Pinpoint the cell where the given text exists, returning its (X, Y) midpoint coordinate. 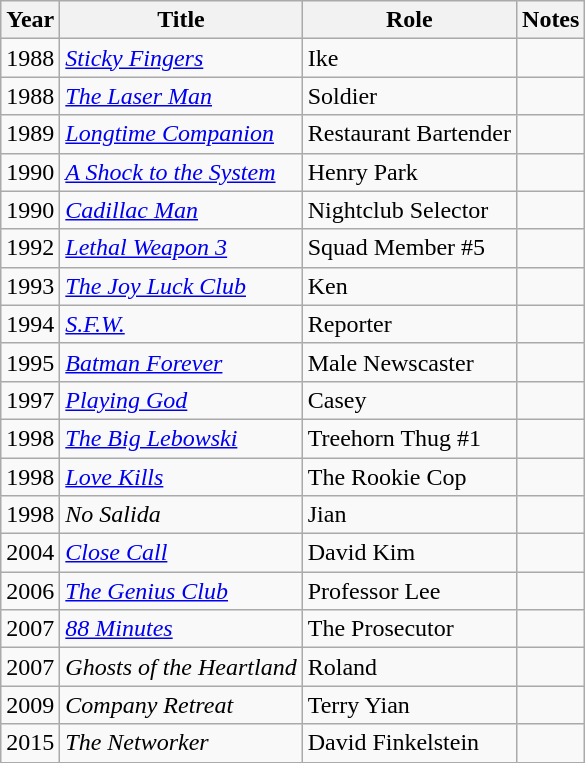
Lethal Weapon 3 (181, 248)
1993 (30, 286)
Squad Member #5 (409, 248)
Henry Park (409, 172)
The Networker (181, 743)
Year (30, 20)
Terry Yian (409, 705)
The Prosecutor (409, 629)
Nightclub Selector (409, 210)
2009 (30, 705)
Restaurant Bartender (409, 134)
A Shock to the System (181, 172)
Professor Lee (409, 591)
David Kim (409, 553)
S.F.W. (181, 324)
Reporter (409, 324)
Sticky Fingers (181, 58)
1997 (30, 400)
David Finkelstein (409, 743)
Roland (409, 667)
2004 (30, 553)
Jian (409, 515)
1994 (30, 324)
88 Minutes (181, 629)
No Salida (181, 515)
Notes (551, 20)
Ghosts of the Heartland (181, 667)
Cadillac Man (181, 210)
Casey (409, 400)
Role (409, 20)
Male Newscaster (409, 362)
The Big Lebowski (181, 438)
The Joy Luck Club (181, 286)
1989 (30, 134)
1992 (30, 248)
Treehorn Thug #1 (409, 438)
Batman Forever (181, 362)
Soldier (409, 96)
Ken (409, 286)
Title (181, 20)
Playing God (181, 400)
Love Kills (181, 477)
The Genius Club (181, 591)
Ike (409, 58)
Longtime Companion (181, 134)
The Laser Man (181, 96)
Close Call (181, 553)
2015 (30, 743)
2006 (30, 591)
1995 (30, 362)
Company Retreat (181, 705)
The Rookie Cop (409, 477)
